From the cell containing the given text, extract its center point as (X, Y) coordinate. 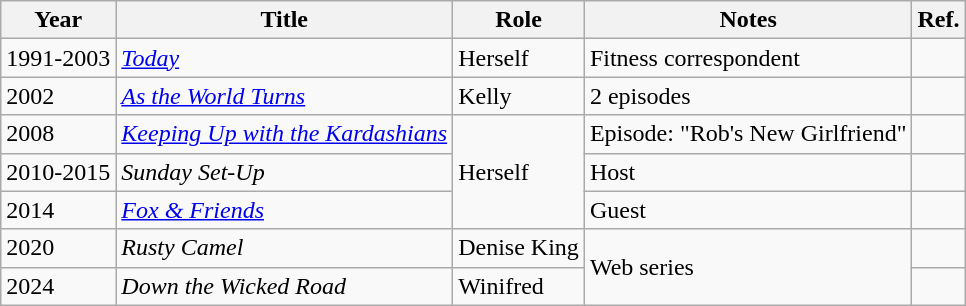
2010-2015 (58, 172)
2008 (58, 134)
Guest (748, 210)
Ref. (938, 20)
Down the Wicked Road (284, 286)
Year (58, 20)
Notes (748, 20)
Sunday Set-Up (284, 172)
1991-2003 (58, 58)
Rusty Camel (284, 248)
Host (748, 172)
Keeping Up with the Kardashians (284, 134)
Fitness correspondent (748, 58)
Denise King (519, 248)
Kelly (519, 96)
Fox & Friends (284, 210)
2 episodes (748, 96)
Episode: "Rob's New Girlfriend" (748, 134)
Winifred (519, 286)
Today (284, 58)
As the World Turns (284, 96)
2002 (58, 96)
Role (519, 20)
2024 (58, 286)
Web series (748, 267)
2020 (58, 248)
Title (284, 20)
2014 (58, 210)
